Scan for the cell matching the given text and deliver its (X, Y) coordinate at center. 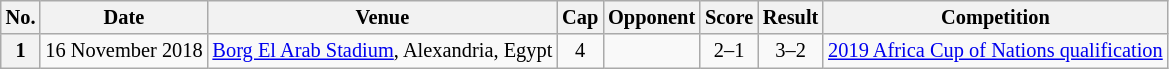
16 November 2018 (124, 51)
Date (124, 17)
Borg El Arab Stadium, Alexandria, Egypt (383, 51)
No. (21, 17)
Cap (580, 17)
2019 Africa Cup of Nations qualification (995, 51)
Score (729, 17)
Opponent (652, 17)
Venue (383, 17)
2–1 (729, 51)
3–2 (790, 51)
Result (790, 17)
1 (21, 51)
Competition (995, 17)
4 (580, 51)
